From the cell containing the given text, extract its center point as (x, y) coordinate. 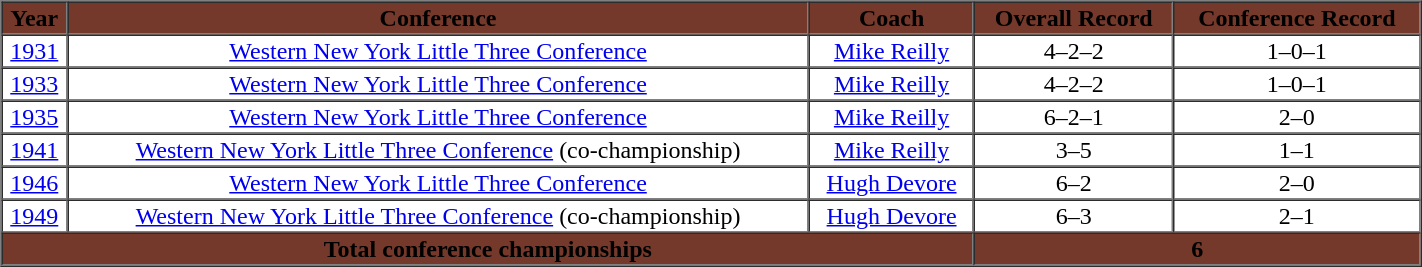
Total conference championships (488, 248)
1933 (35, 84)
Year (35, 18)
Overall Record (1074, 18)
6–3 (1074, 216)
1949 (35, 216)
2–1 (1296, 216)
6 (1197, 248)
Conference Record (1296, 18)
1935 (35, 116)
Coach (892, 18)
6–2 (1074, 182)
1941 (35, 150)
6–2–1 (1074, 116)
1931 (35, 50)
Conference (438, 18)
1946 (35, 182)
1–1 (1296, 150)
3–5 (1074, 150)
